For the text-containing cell, return its midpoint in [x, y] coordinate format. 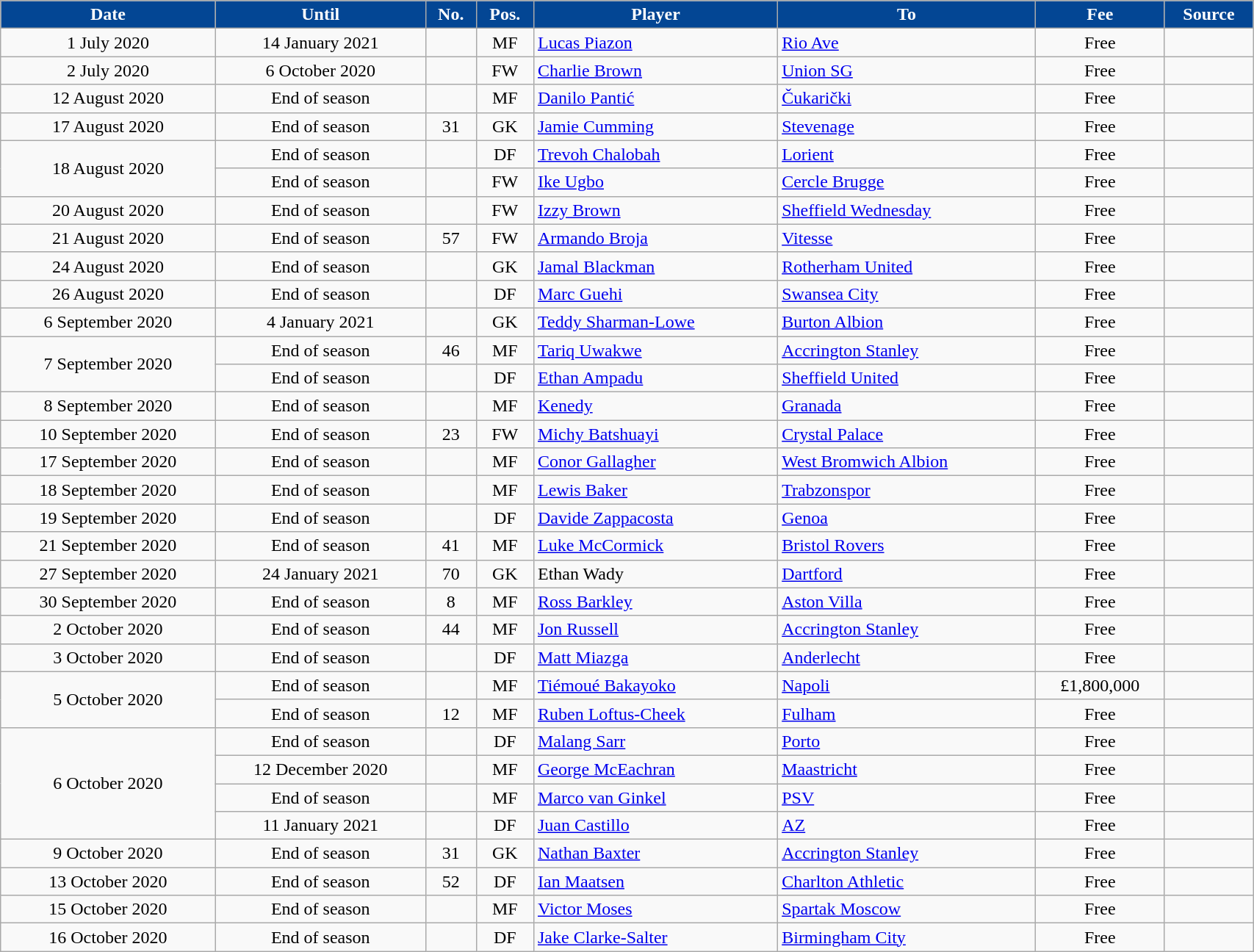
Porto [907, 741]
Ethan Wady [655, 574]
AZ [907, 826]
Player [655, 15]
Lucas Piazon [655, 43]
19 September 2020 [108, 518]
7 September 2020 [108, 364]
Aston Villa [907, 602]
No. [451, 15]
PSV [907, 797]
Matt Miazga [655, 657]
27 September 2020 [108, 574]
8 [451, 602]
£1,800,000 [1100, 685]
Michy Batshuayi [655, 434]
Anderlecht [907, 657]
20 August 2020 [108, 210]
9 October 2020 [108, 854]
Dartford [907, 574]
George McEachran [655, 769]
Trabzonspor [907, 490]
Spartak Moscow [907, 909]
Birmingham City [907, 937]
Source [1208, 15]
Bristol Rovers [907, 546]
1 July 2020 [108, 43]
Armando Broja [655, 238]
24 January 2021 [320, 574]
Nathan Baxter [655, 854]
Charlton Athletic [907, 881]
Tariq Uwakwe [655, 350]
15 October 2020 [108, 909]
3 October 2020 [108, 657]
Kenedy [655, 406]
Date [108, 15]
Trevoh Chalobah [655, 154]
West Bromwich Albion [907, 462]
12 December 2020 [320, 769]
Napoli [907, 685]
Stevenage [907, 126]
Sheffield United [907, 378]
41 [451, 546]
57 [451, 238]
Danilo Pantić [655, 98]
Tiémoué Bakayoko [655, 685]
17 September 2020 [108, 462]
Rio Ave [907, 43]
12 [451, 713]
14 January 2021 [320, 43]
21 August 2020 [108, 238]
Jake Clarke-Salter [655, 937]
2 October 2020 [108, 630]
Genoa [907, 518]
Ross Barkley [655, 602]
24 August 2020 [108, 266]
Marco van Ginkel [655, 797]
Charlie Brown [655, 71]
18 August 2020 [108, 168]
30 September 2020 [108, 602]
Ruben Loftus-Cheek [655, 713]
Malang Sarr [655, 741]
Burton Albion [907, 322]
5 October 2020 [108, 699]
Teddy Sharman-Lowe [655, 322]
44 [451, 630]
Ian Maatsen [655, 881]
Cercle Brugge [907, 182]
Victor Moses [655, 909]
70 [451, 574]
Davide Zappacosta [655, 518]
4 January 2021 [320, 322]
23 [451, 434]
Izzy Brown [655, 210]
Maastricht [907, 769]
Juan Castillo [655, 826]
Granada [907, 406]
10 September 2020 [108, 434]
21 September 2020 [108, 546]
Ike Ugbo [655, 182]
Swansea City [907, 294]
Lorient [907, 154]
Fee [1100, 15]
18 September 2020 [108, 490]
Marc Guehi [655, 294]
16 October 2020 [108, 937]
Crystal Palace [907, 434]
Fulham [907, 713]
6 September 2020 [108, 322]
Lewis Baker [655, 490]
Pos. [505, 15]
11 January 2021 [320, 826]
Ethan Ampadu [655, 378]
Until [320, 15]
Conor Gallagher [655, 462]
Jamie Cumming [655, 126]
2 July 2020 [108, 71]
8 September 2020 [108, 406]
12 August 2020 [108, 98]
13 October 2020 [108, 881]
Jamal Blackman [655, 266]
Vitesse [907, 238]
Sheffield Wednesday [907, 210]
To [907, 15]
46 [451, 350]
Jon Russell [655, 630]
Luke McCormick [655, 546]
17 August 2020 [108, 126]
52 [451, 881]
Čukarički [907, 98]
26 August 2020 [108, 294]
Union SG [907, 71]
Rotherham United [907, 266]
